For the text-containing cell, return its midpoint in [X, Y] coordinate format. 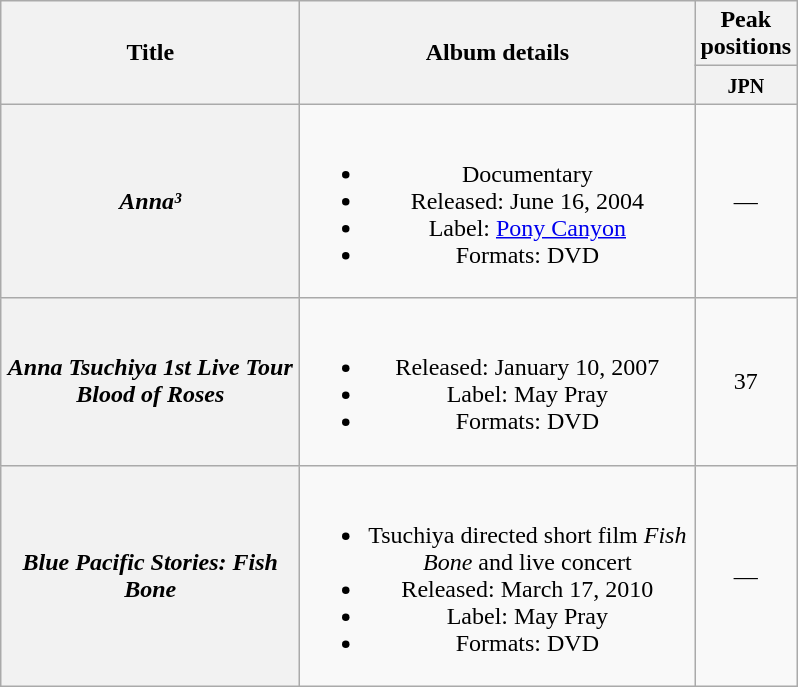
Anna Tsuchiya 1st Live Tour Blood of Roses [150, 382]
37 [746, 382]
Title [150, 52]
DocumentaryReleased: June 16, 2004Label: Pony CanyonFormats: DVD [498, 201]
Anna³ [150, 201]
Album details [498, 52]
JPN [746, 85]
Peak positions [746, 34]
Blue Pacific Stories: Fish Bone [150, 576]
Tsuchiya directed short film Fish Bone and live concertReleased: March 17, 2010Label: May PrayFormats: DVD [498, 576]
Released: January 10, 2007Label: May PrayFormats: DVD [498, 382]
